Output the (x, y) coordinate of the center of the cell containing the given text.  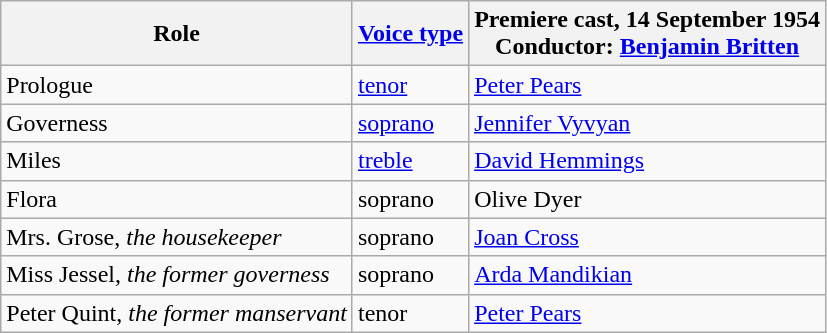
Miles (177, 161)
David Hemmings (648, 161)
Jennifer Vyvyan (648, 123)
Governess (177, 123)
Joan Cross (648, 237)
Olive Dyer (648, 199)
Mrs. Grose, the housekeeper (177, 237)
Miss Jessel, the former governess (177, 275)
Prologue (177, 85)
Premiere cast, 14 September 1954Conductor: Benjamin Britten (648, 34)
Flora (177, 199)
Arda Mandikian (648, 275)
Voice type (410, 34)
treble (410, 161)
Peter Quint, the former manservant (177, 313)
Role (177, 34)
